Capture the cell that displays the provided text and extract its [X, Y] central coordinate. 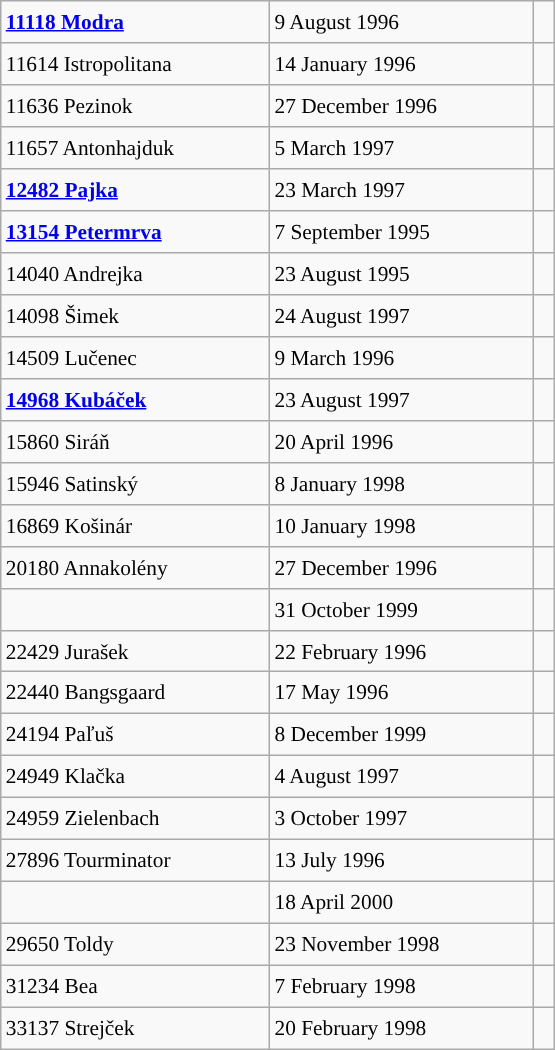
15946 Satinský [136, 483]
23 August 1995 [401, 274]
8 January 1998 [401, 483]
9 August 1996 [401, 22]
23 November 1998 [401, 945]
22429 Jurašek [136, 651]
13154 Petermrva [136, 232]
12482 Pajka [136, 190]
11657 Antonhajduk [136, 148]
23 March 1997 [401, 190]
9 March 1996 [401, 358]
14098 Šimek [136, 316]
3 October 1997 [401, 819]
14968 Kubáček [136, 399]
31234 Bea [136, 986]
14 January 1996 [401, 64]
8 December 1999 [401, 735]
24 August 1997 [401, 316]
11614 Istropolitana [136, 64]
11118 Modra [136, 22]
20 April 1996 [401, 441]
13 July 1996 [401, 861]
31 October 1999 [401, 609]
24959 Zielenbach [136, 819]
22440 Bangsgaard [136, 693]
20180 Annakolény [136, 567]
24949 Klačka [136, 777]
17 May 1996 [401, 693]
14509 Lučenec [136, 358]
24194 Paľuš [136, 735]
23 August 1997 [401, 399]
33137 Strejček [136, 1028]
15860 Siráň [136, 441]
20 February 1998 [401, 1028]
14040 Andrejka [136, 274]
7 September 1995 [401, 232]
16869 Košinár [136, 525]
29650 Toldy [136, 945]
27896 Tourminator [136, 861]
5 March 1997 [401, 148]
11636 Pezinok [136, 106]
18 April 2000 [401, 903]
7 February 1998 [401, 986]
22 February 1996 [401, 651]
4 August 1997 [401, 777]
10 January 1998 [401, 525]
